Find where the given text appears and provide that cell's center as (x, y) coordinate. 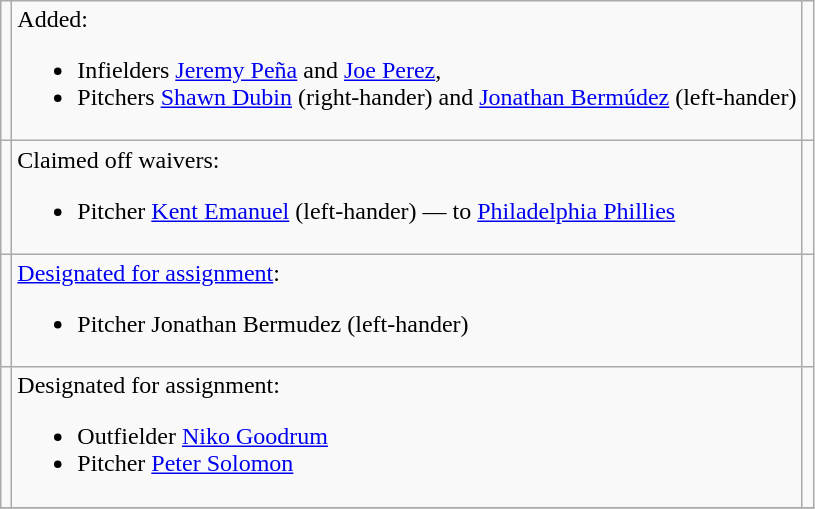
Added:Infielders Jeremy Peña and Joe Perez,Pitchers Shawn Dubin (right-hander) and Jonathan Bermúdez (left-hander) (407, 71)
Designated for assignment:Pitcher Jonathan Bermudez (left-hander) (407, 310)
Designated for assignment:Outfielder Niko GoodrumPitcher Peter Solomon (407, 437)
Claimed off waivers:Pitcher Kent Emanuel (left-hander) — to Philadelphia Phillies (407, 198)
